Pinpoint the cell where the given text exists, returning its (x, y) midpoint coordinate. 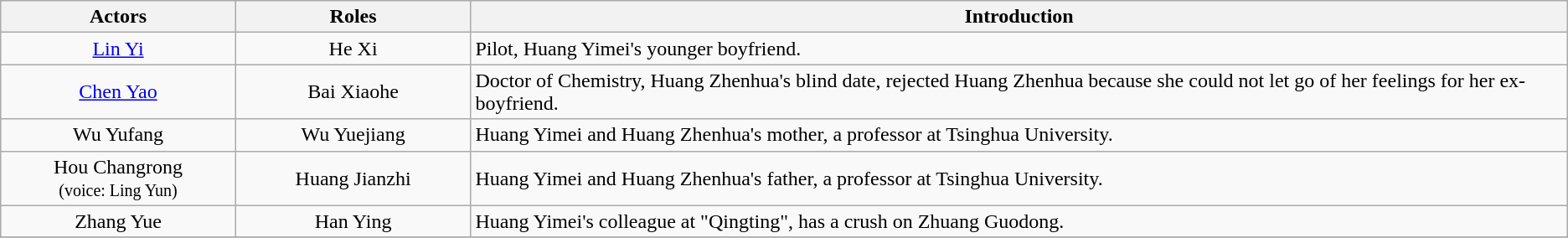
Actors (119, 17)
Pilot, Huang Yimei's younger boyfriend. (1019, 49)
Roles (353, 17)
Hou Changrong(voice: Ling Yun) (119, 178)
Huang Yimei and Huang Zhenhua's father, a professor at Tsinghua University. (1019, 178)
Introduction (1019, 17)
Zhang Yue (119, 221)
Han Ying (353, 221)
Huang Jianzhi (353, 178)
Huang Yimei and Huang Zhenhua's mother, a professor at Tsinghua University. (1019, 135)
Lin Yi (119, 49)
Chen Yao (119, 92)
Wu Yufang (119, 135)
Bai Xiaohe (353, 92)
Huang Yimei's colleague at "Qingting", has a crush on Zhuang Guodong. (1019, 221)
He Xi (353, 49)
Doctor of Chemistry, Huang Zhenhua's blind date, rejected Huang Zhenhua because she could not let go of her feelings for her ex-boyfriend. (1019, 92)
Wu Yuejiang (353, 135)
